Find where the given text appears and provide that cell's center as (X, Y) coordinate. 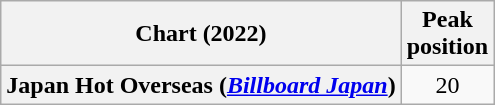
20 (447, 85)
Peakposition (447, 34)
Chart (2022) (201, 34)
Japan Hot Overseas (Billboard Japan) (201, 85)
